Detect which cell encompasses the target text, then output its (X, Y) center coordinate. 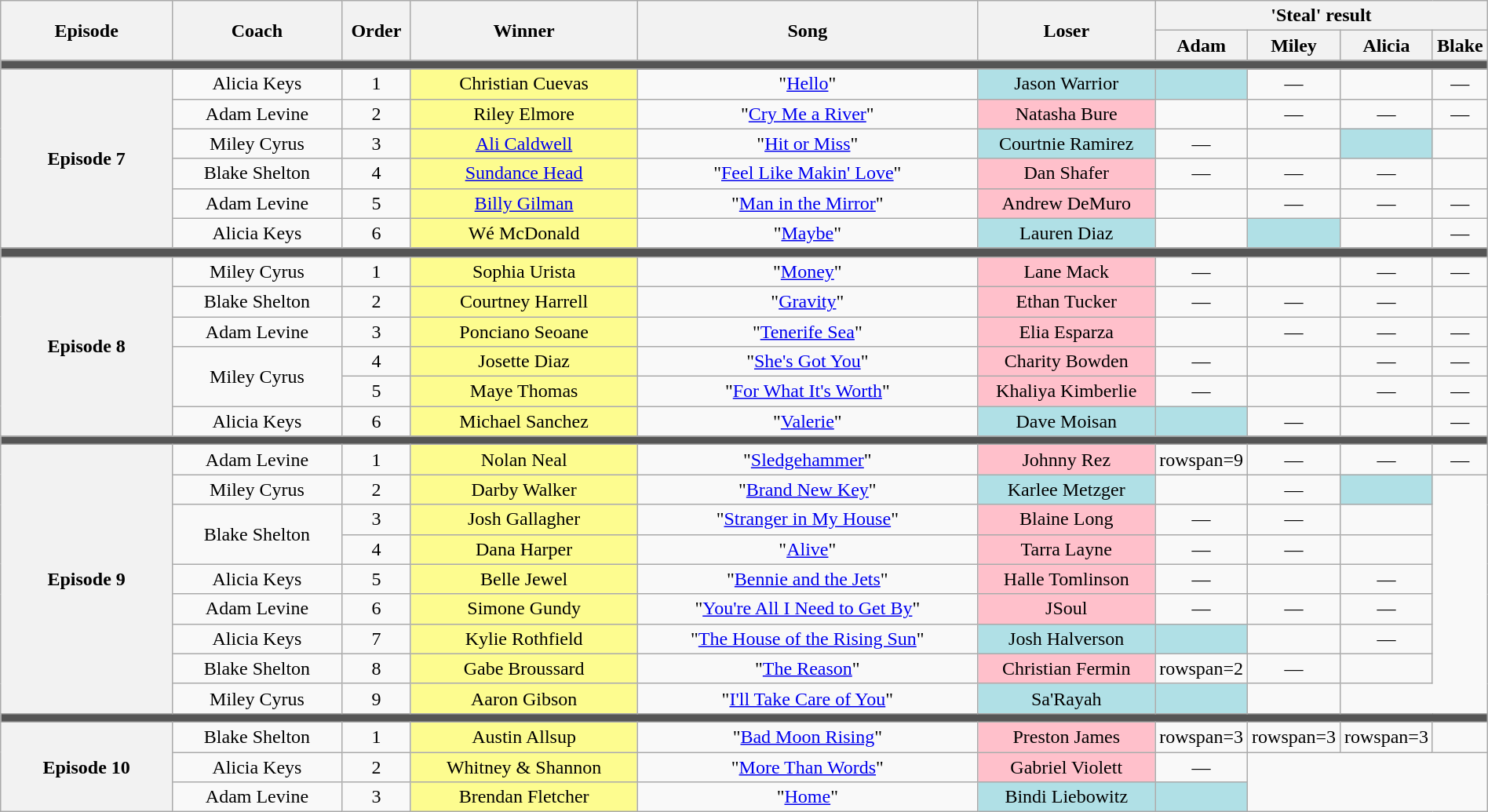
Josette Diaz (523, 362)
Riley Elmore (523, 114)
JSoul (1067, 609)
Coach (257, 31)
"The House of the Rising Sun" (808, 639)
Halle Tomlinson (1067, 579)
Episode 10 (86, 766)
8 (376, 668)
"Bennie and the Jets" (808, 579)
Darby Walker (523, 490)
Order (376, 31)
Andrew DeMuro (1067, 203)
"You're All I Need to Get By" (808, 609)
"Tenerife Sea" (808, 332)
Song (808, 31)
"Man in the Mirror" (808, 203)
Episode 7 (86, 158)
Ponciano Seoane (523, 332)
Winner (523, 31)
Wé McDonald (523, 233)
9 (376, 698)
Miley (1294, 46)
"Stranger in My House" (808, 519)
Loser (1067, 31)
Christian Fermin (1067, 668)
"For What It's Worth" (808, 391)
Dan Shafer (1067, 173)
Simone Gundy (523, 609)
Belle Jewel (523, 579)
rowspan=9 (1202, 460)
7 (376, 639)
Adam (1202, 46)
Blake (1460, 46)
Josh Gallagher (523, 519)
Dana Harper (523, 549)
"Gravity" (808, 301)
"Hello" (808, 84)
Austin Allsup (523, 737)
Charity Bowden (1067, 362)
"The Reason" (808, 668)
"Home" (808, 797)
Lauren Diaz (1067, 233)
Gabe Broussard (523, 668)
"Cry Me a River" (808, 114)
Sa'Rayah (1067, 698)
"Money" (808, 271)
"Feel Like Makin' Love" (808, 173)
"Brand New Key" (808, 490)
Dave Moisan (1067, 421)
Billy Gilman (523, 203)
"Valerie" (808, 421)
Lane Mack (1067, 271)
Ali Caldwell (523, 144)
"I'll Take Care of You" (808, 698)
Khaliya Kimberlie (1067, 391)
Gabriel Violett (1067, 766)
Courtney Harrell (523, 301)
"More Than Words" (808, 766)
Episode 8 (86, 346)
Bindi Liebowitz (1067, 797)
Episode 9 (86, 579)
Courtnie Ramirez (1067, 144)
"Hit or Miss" (808, 144)
Ethan Tucker (1067, 301)
Brendan Fletcher (523, 797)
"She's Got You" (808, 362)
"Alive" (808, 549)
"Maybe" (808, 233)
Kylie Rothfield (523, 639)
"Sledgehammer" (808, 460)
rowspan=2 (1202, 668)
Natasha Bure (1067, 114)
Michael Sanchez (523, 421)
Whitney & Shannon (523, 766)
Christian Cuevas (523, 84)
Aaron Gibson (523, 698)
Sundance Head (523, 173)
Blaine Long (1067, 519)
Alicia (1386, 46)
Preston James (1067, 737)
Nolan Neal (523, 460)
'Steal' result (1322, 16)
Elia Esparza (1067, 332)
Josh Halverson (1067, 639)
Jason Warrior (1067, 84)
"Bad Moon Rising" (808, 737)
Maye Thomas (523, 391)
Tarra Layne (1067, 549)
Sophia Urista (523, 271)
Episode (86, 31)
Johnny Rez (1067, 460)
Karlee Metzger (1067, 490)
